From the cell containing the given text, extract its center point as (x, y) coordinate. 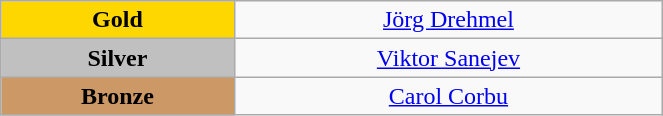
Carol Corbu (448, 96)
Silver (118, 58)
Bronze (118, 96)
Jörg Drehmel (448, 20)
Gold (118, 20)
Viktor Sanejev (448, 58)
